Return [x, y] of the center of cell containing provided text 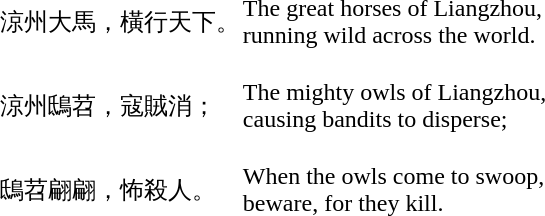
涼州鴟苕，寇賊消； [120, 92]
